Return (X, Y) of the center of cell containing provided text 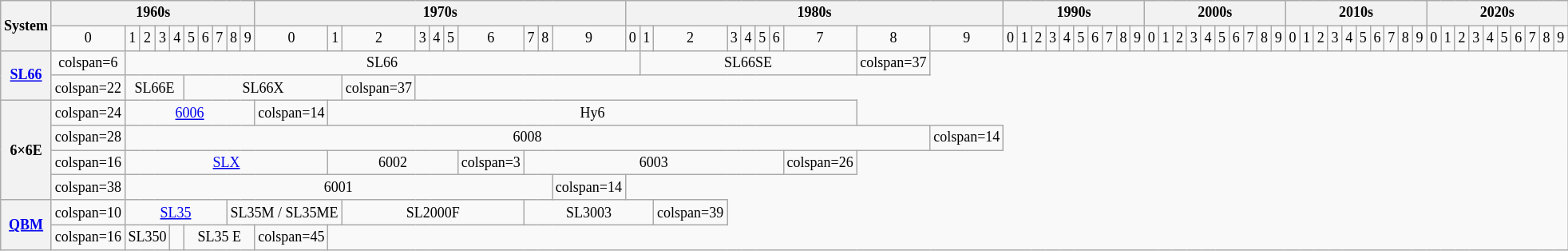
SL35M / SL35ME (284, 213)
6001 (339, 187)
colspan=45 (291, 237)
1980s (814, 13)
6006 (190, 112)
2000s (1215, 13)
1960s (153, 13)
SL2000F (433, 213)
QBM (26, 225)
colspan=24 (88, 112)
1990s (1075, 13)
colspan=22 (88, 88)
SL3003 (589, 213)
SL35 E (220, 237)
SL66X (263, 88)
6008 (527, 137)
2020s (1498, 13)
SLX (227, 163)
SL350 (147, 237)
colspan=10 (88, 213)
colspan=26 (820, 163)
SL35 (176, 213)
SL66SE (748, 62)
6×6E (26, 150)
Hy6 (592, 112)
colspan=39 (691, 213)
6003 (653, 163)
1970s (440, 13)
SL66E (154, 88)
System (26, 26)
colspan=3 (490, 163)
colspan=28 (88, 137)
colspan=38 (88, 187)
colspan=6 (88, 62)
2010s (1356, 13)
6002 (393, 163)
